Detect which cell encompasses the target text, then output its (x, y) center coordinate. 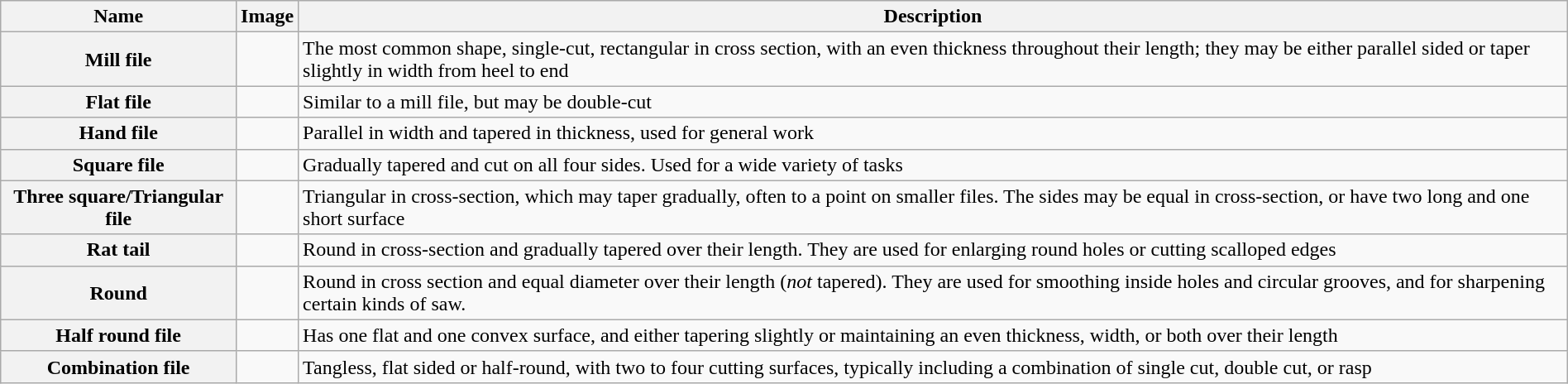
Tangless, flat sided or half-round, with two to four cutting surfaces, typically including a combination of single cut, double cut, or rasp (933, 367)
Parallel in width and tapered in thickness, used for general work (933, 133)
Half round file (119, 335)
Has one flat and one convex surface, and either tapering slightly or maintaining an even thickness, width, or both over their length (933, 335)
Mill file (119, 60)
Name (119, 17)
Square file (119, 165)
Round in cross-section and gradually tapered over their length. They are used for enlarging round holes or cutting scalloped edges (933, 250)
Round (119, 293)
Three square/Triangular file (119, 207)
Gradually tapered and cut on all four sides. Used for a wide variety of tasks (933, 165)
Description (933, 17)
Image (268, 17)
Combination file (119, 367)
Hand file (119, 133)
Rat tail (119, 250)
Similar to a mill file, but may be double-cut (933, 102)
Flat file (119, 102)
